Extract the (X, Y) coordinate from the center of the cell holding the provided text.  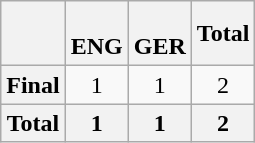
GER (160, 34)
Final (33, 85)
ENG (96, 34)
